Search for the cell housing the specified text and yield its (X, Y) center coordinate. 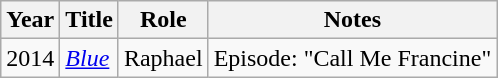
2014 (30, 58)
Year (30, 20)
Blue (90, 58)
Title (90, 20)
Notes (352, 20)
Role (163, 20)
Episode: "Call Me Francine" (352, 58)
Raphael (163, 58)
